Detect which cell encompasses the target text, then output its [x, y] center coordinate. 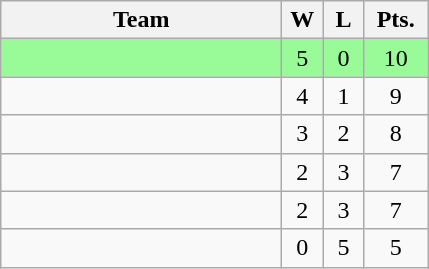
Team [142, 20]
L [344, 20]
4 [302, 96]
10 [396, 58]
1 [344, 96]
9 [396, 96]
Pts. [396, 20]
W [302, 20]
8 [396, 134]
